From the cell containing the given text, extract its center point as (x, y) coordinate. 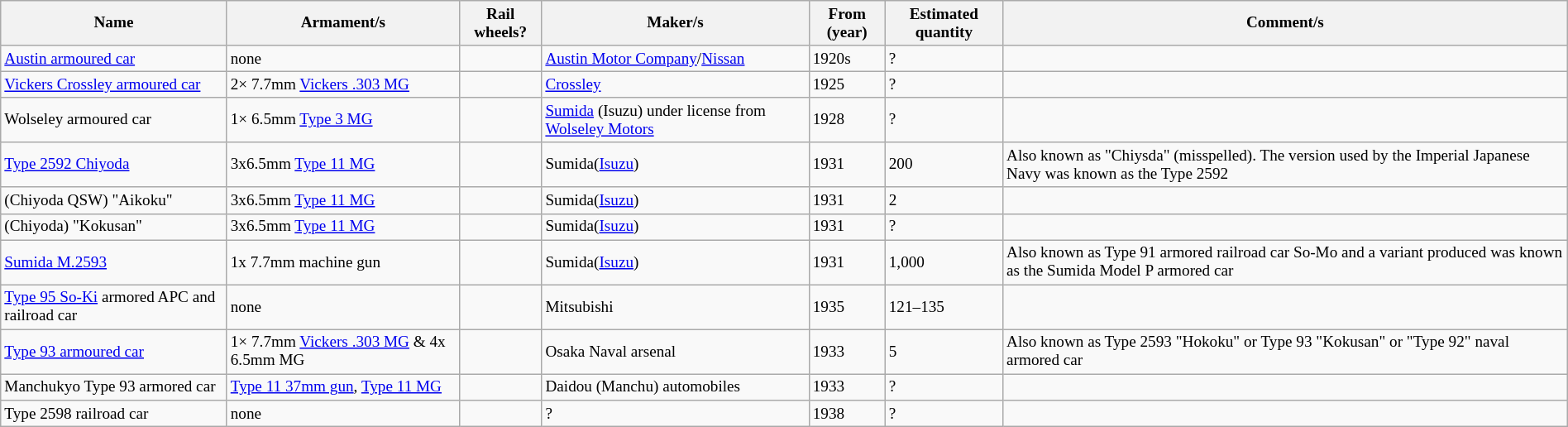
Mitsubishi (675, 307)
(Chiyoda QSW) "Aikoku" (114, 200)
Also known as "Chiysda" (misspelled). The version used by the Imperial Japanese Navy was known as the Type 2592 (1285, 165)
1928 (847, 120)
5 (944, 352)
From (year) (847, 23)
1x 7.7mm machine gun (342, 262)
1920s (847, 59)
Comment/s (1285, 23)
Manchukyo Type 93 armored car (114, 387)
Also known as Type 2593 "Hokoku" or Type 93 "Kokusan" or "Type 92" naval armored car (1285, 352)
Sumida (Isuzu) under license from Wolseley Motors (675, 120)
1925 (847, 84)
Vickers Crossley armoured car (114, 84)
Type 11 37mm gun, Type 11 MG (342, 387)
2× 7.7mm Vickers .303 MG (342, 84)
1× 7.7mm Vickers .303 MG & 4x 6.5mm MG (342, 352)
Osaka Naval arsenal (675, 352)
Type 2592 Chiyoda (114, 165)
121–135 (944, 307)
Type 93 armoured car (114, 352)
(Chiyoda) "Kokusan" (114, 227)
1,000 (944, 262)
200 (944, 165)
2 (944, 200)
1935 (847, 307)
Wolseley armoured car (114, 120)
Armament/s (342, 23)
Type 2598 railroad car (114, 414)
Sumida M.2593 (114, 262)
Estimated quantity (944, 23)
Name (114, 23)
Crossley (675, 84)
Also known as Type 91 armored railroad car So-Mo and a variant produced was known as the Sumida Model P armored car (1285, 262)
Austin Motor Company/Nissan (675, 59)
Austin armoured car (114, 59)
Rail wheels? (500, 23)
Daidou (Manchu) automobiles (675, 387)
Type 95 So-Ki armored APC and railroad car (114, 307)
1× 6.5mm Type 3 MG (342, 120)
1938 (847, 414)
Maker/s (675, 23)
